For the text-containing cell, return its midpoint in [X, Y] coordinate format. 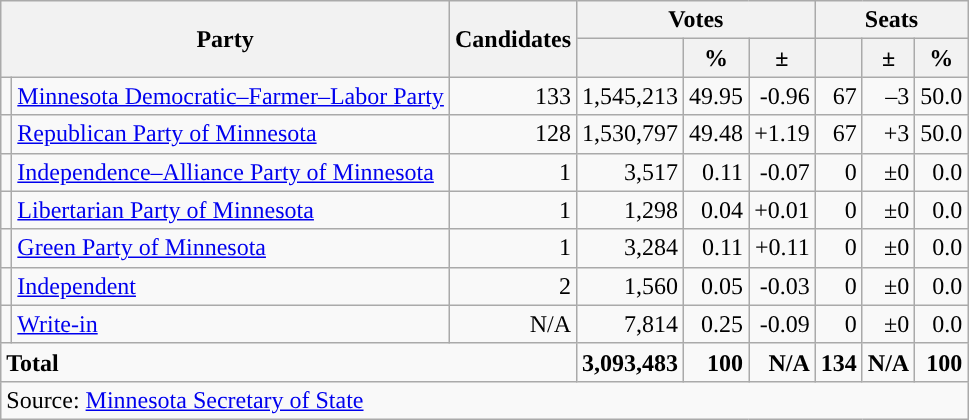
+0.11 [782, 248]
Libertarian Party of Minnesota [231, 210]
Independence–Alliance Party of Minnesota [231, 172]
1,545,213 [630, 96]
0.05 [716, 286]
0.04 [716, 210]
-0.09 [782, 324]
0.25 [716, 324]
+0.01 [782, 210]
Source: Minnesota Secretary of State [484, 400]
49.48 [716, 134]
1,298 [630, 210]
-0.96 [782, 96]
–3 [888, 96]
3,284 [630, 248]
Write-in [231, 324]
49.95 [716, 96]
+3 [888, 134]
Minnesota Democratic–Farmer–Labor Party [231, 96]
Votes [696, 20]
+1.19 [782, 134]
2 [512, 286]
3,517 [630, 172]
Green Party of Minnesota [231, 248]
128 [512, 134]
Candidates [512, 39]
1,560 [630, 286]
3,093,483 [630, 362]
7,814 [630, 324]
Independent [231, 286]
134 [838, 362]
Total [289, 362]
-0.07 [782, 172]
1,530,797 [630, 134]
133 [512, 96]
Seats [892, 20]
Party [226, 39]
-0.03 [782, 286]
Republican Party of Minnesota [231, 134]
